Pinpoint the cell where the given text exists, returning its (X, Y) midpoint coordinate. 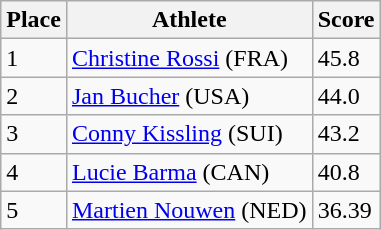
36.39 (346, 210)
2 (34, 96)
3 (34, 134)
43.2 (346, 134)
4 (34, 172)
40.8 (346, 172)
Place (34, 20)
Christine Rossi (FRA) (189, 58)
5 (34, 210)
Conny Kissling (SUI) (189, 134)
Score (346, 20)
1 (34, 58)
Martien Nouwen (NED) (189, 210)
45.8 (346, 58)
Jan Bucher (USA) (189, 96)
44.0 (346, 96)
Athlete (189, 20)
Lucie Barma (CAN) (189, 172)
